For the text-containing cell, return its midpoint in (X, Y) coordinate format. 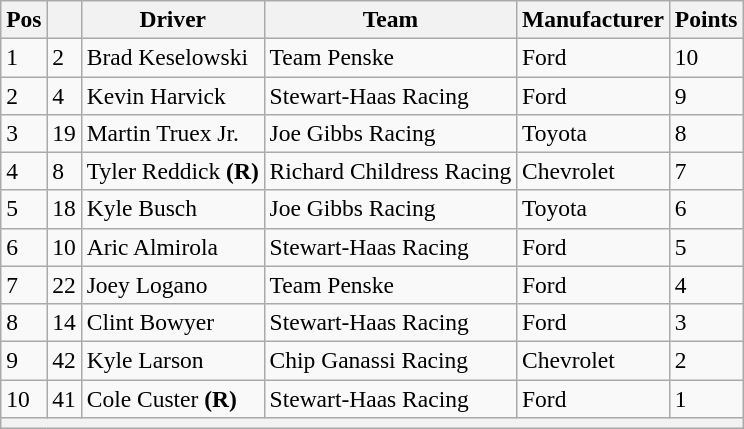
22 (64, 285)
Manufacturer (594, 19)
Clint Bowyer (172, 322)
Team (390, 19)
Joey Logano (172, 285)
Brad Keselowski (172, 57)
18 (64, 209)
Chip Ganassi Racing (390, 360)
Tyler Reddick (R) (172, 171)
14 (64, 322)
Driver (172, 19)
Aric Almirola (172, 247)
Cole Custer (R) (172, 398)
Kyle Larson (172, 360)
41 (64, 398)
Richard Childress Racing (390, 171)
Pos (24, 19)
Points (706, 19)
Kevin Harvick (172, 95)
42 (64, 360)
Martin Truex Jr. (172, 133)
19 (64, 133)
Kyle Busch (172, 209)
